Scan for the cell matching the given text and deliver its (X, Y) coordinate at center. 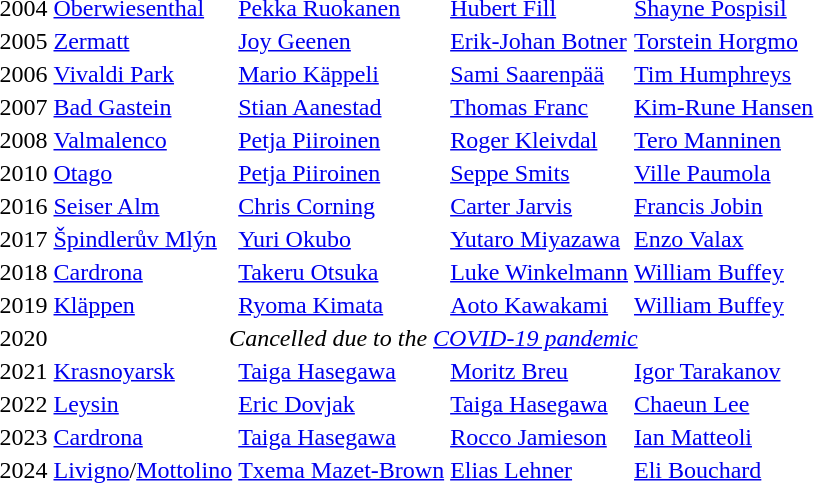
Joy Geenen (342, 41)
Vivaldi Park (143, 74)
Špindlerův Mlýn (143, 239)
Thomas Franc (540, 107)
Yutaro Miyazawa (540, 239)
Sami Saarenpää (540, 74)
Mario Käppeli (342, 74)
Roger Kleivdal (540, 140)
Chris Corning (342, 206)
Stian Aanestad (342, 107)
Seppe Smits (540, 173)
Rocco Jamieson (540, 437)
Leysin (143, 404)
Kläppen (143, 305)
Ryoma Kimata (342, 305)
Zermatt (143, 41)
Krasnoyarsk (143, 371)
Yuri Okubo (342, 239)
Carter Jarvis (540, 206)
Aoto Kawakami (540, 305)
Bad Gastein (143, 107)
Otago (143, 173)
Erik-Johan Botner (540, 41)
Valmalenco (143, 140)
Eric Dovjak (342, 404)
Luke Winkelmann (540, 272)
Moritz Breu (540, 371)
Seiser Alm (143, 206)
Takeru Otsuka (342, 272)
